Provide the [x, y] coordinate of the cell's center where the given text is located.  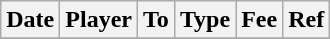
Ref [306, 20]
To [156, 20]
Player [99, 20]
Date [30, 20]
Fee [260, 20]
Type [204, 20]
